For the text-containing cell, return its midpoint in (x, y) coordinate format. 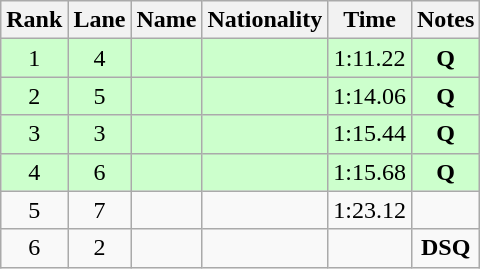
1:15.44 (370, 134)
7 (100, 210)
1:14.06 (370, 96)
Notes (445, 20)
1:11.22 (370, 58)
Name (166, 20)
1:15.68 (370, 172)
Nationality (265, 20)
Lane (100, 20)
DSQ (445, 248)
Rank (34, 20)
1:23.12 (370, 210)
Time (370, 20)
1 (34, 58)
